Find where the given text appears and provide that cell's center as (x, y) coordinate. 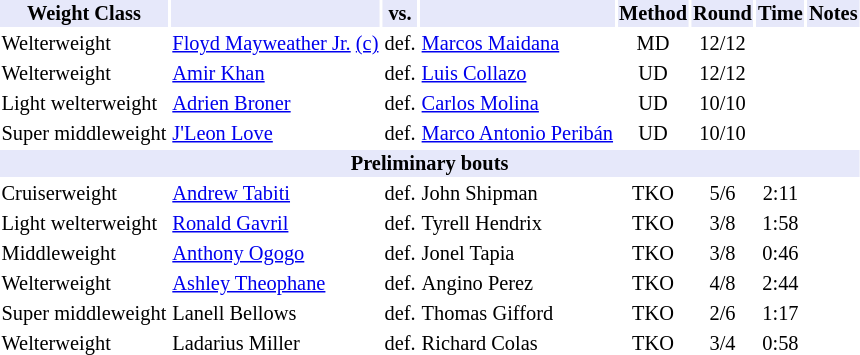
Tyrell Hendrix (517, 224)
1:58 (780, 224)
Preliminary bouts (430, 164)
vs. (400, 14)
Jonel Tapia (517, 254)
Luis Collazo (517, 74)
Ronald Gavril (276, 224)
Time (780, 14)
Round (723, 14)
John Shipman (517, 194)
Ashley Theophane (276, 284)
Carlos Molina (517, 104)
Method (654, 14)
2:11 (780, 194)
4/8 (723, 284)
2:44 (780, 284)
J'Leon Love (276, 134)
1:17 (780, 314)
Adrien Broner (276, 104)
Amir Khan (276, 74)
MD (654, 44)
Weight Class (84, 14)
Thomas Gifford (517, 314)
Notes (833, 14)
Angino Perez (517, 284)
Floyd Mayweather Jr. (c) (276, 44)
Cruiserweight (84, 194)
Marcos Maidana (517, 44)
Marco Antonio Peribán (517, 134)
Anthony Ogogo (276, 254)
Middleweight (84, 254)
Lanell Bellows (276, 314)
2/6 (723, 314)
5/6 (723, 194)
Andrew Tabiti (276, 194)
0:46 (780, 254)
